Determine the [X, Y] coordinate at the center of the cell enclosing the given text.  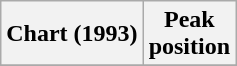
Chart (1993) [72, 34]
Peak position [189, 34]
